From the cell containing the given text, extract its center point as [x, y] coordinate. 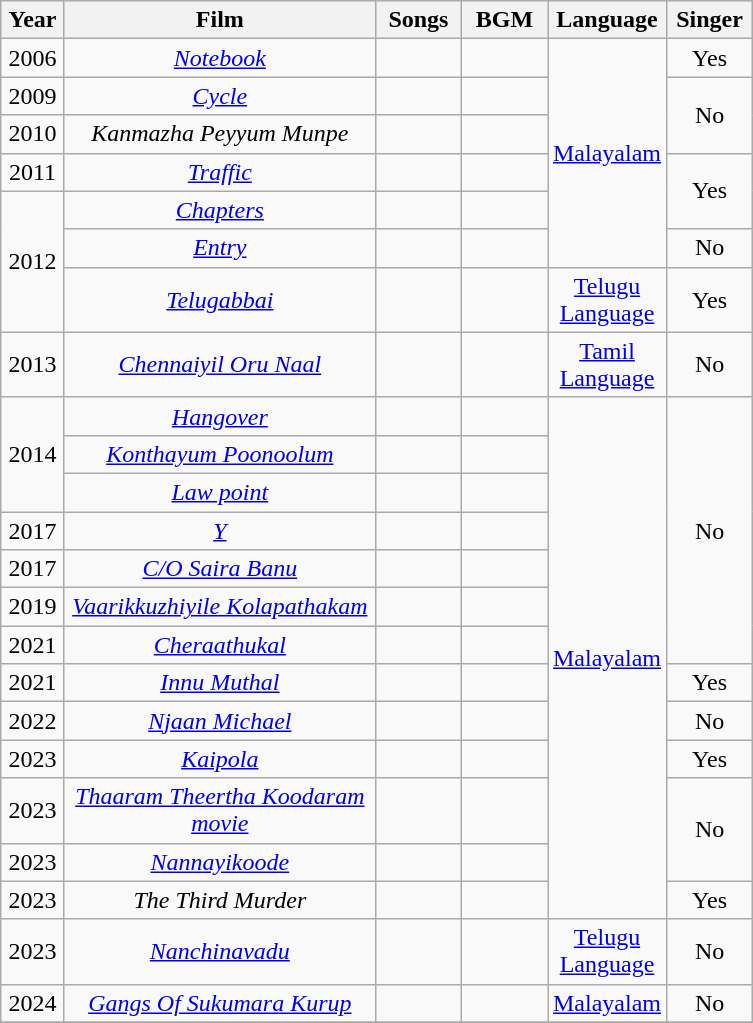
2012 [33, 262]
Tamil Language [608, 364]
2011 [33, 172]
Konthayum Poonoolum [220, 454]
Film [220, 20]
Njaan Michael [220, 721]
Telugabbai [220, 300]
Y [220, 531]
Notebook [220, 58]
2009 [33, 96]
2006 [33, 58]
2024 [33, 1003]
2022 [33, 721]
Cycle [220, 96]
Language [608, 20]
Cheraathukal [220, 645]
Nanchinavadu [220, 952]
Kaipola [220, 759]
Innu Muthal [220, 683]
C/O Saira Banu [220, 569]
Singer [710, 20]
Thaaram Theertha Koodaram movie [220, 810]
Songs [418, 20]
Gangs Of Sukumara Kurup [220, 1003]
Traffic [220, 172]
Hangover [220, 416]
Chapters [220, 210]
2013 [33, 364]
Kanmazha Peyyum Munpe [220, 134]
BGM [504, 20]
The Third Murder [220, 900]
Nannayikoode [220, 862]
Law point [220, 492]
2019 [33, 607]
Year [33, 20]
Chennaiyil Oru Naal [220, 364]
2014 [33, 454]
2010 [33, 134]
Vaarikkuzhiyile Kolapathakam [220, 607]
Entry [220, 248]
